Scan for the cell matching the given text and deliver its (X, Y) coordinate at center. 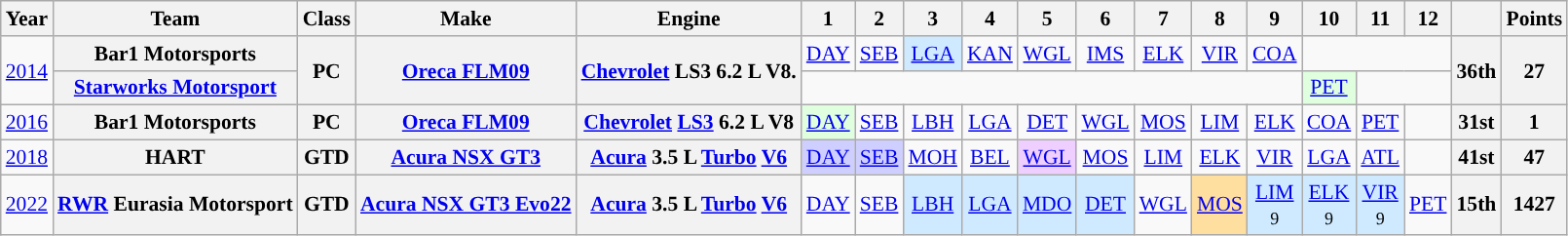
2014 (27, 70)
Chevrolet LS3 6.2 L V8. (690, 70)
2018 (27, 158)
12 (1428, 19)
Team (175, 19)
4 (989, 19)
11 (1380, 19)
Year (27, 19)
KAN (989, 54)
6 (1104, 19)
31st (1476, 123)
Acura NSX GT3 Evo22 (466, 205)
ELK9 (1329, 205)
47 (1534, 158)
Make (466, 19)
27 (1534, 70)
41st (1476, 158)
7 (1163, 19)
2022 (27, 205)
Class (327, 19)
15th (1476, 205)
Acura NSX GT3 (466, 158)
Points (1534, 19)
Engine (690, 19)
1427 (1534, 205)
Starworks Motorsport (175, 88)
ATL (1380, 158)
8 (1219, 19)
IMS (1104, 54)
MDO (1048, 205)
RWR Eurasia Motorsport (175, 205)
VIR9 (1380, 205)
2016 (27, 123)
2 (879, 19)
3 (933, 19)
36th (1476, 70)
LIM9 (1275, 205)
9 (1275, 19)
BEL (989, 158)
MOH (933, 158)
5 (1048, 19)
HART (175, 158)
Chevrolet LS3 6.2 L V8 (690, 123)
10 (1329, 19)
